From the cell containing the given text, extract its center point as (x, y) coordinate. 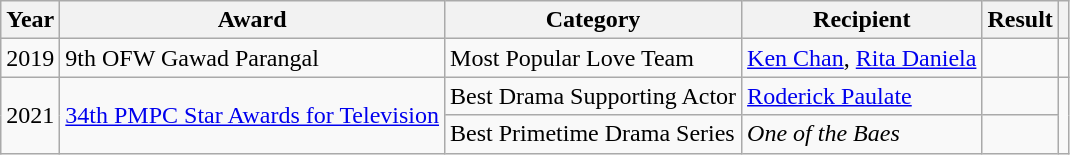
Category (594, 20)
Year (30, 20)
2021 (30, 115)
Recipient (862, 20)
9th OFW Gawad Parangal (252, 58)
Best Primetime Drama Series (594, 134)
Best Drama Supporting Actor (594, 96)
Most Popular Love Team (594, 58)
Award (252, 20)
One of the Baes (862, 134)
Roderick Paulate (862, 96)
Result (1020, 20)
34th PMPC Star Awards for Television (252, 115)
2019 (30, 58)
Ken Chan, Rita Daniela (862, 58)
